Find where the given text appears and provide that cell's center as [x, y] coordinate. 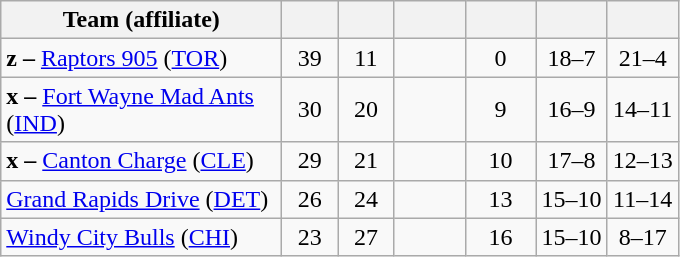
11–14 [642, 199]
10 [500, 161]
x – Fort Wayne Mad Ants (IND) [142, 110]
Grand Rapids Drive (DET) [142, 199]
18–7 [572, 58]
27 [366, 237]
0 [500, 58]
13 [500, 199]
24 [366, 199]
9 [500, 110]
20 [366, 110]
Team (affiliate) [142, 20]
8–17 [642, 237]
16–9 [572, 110]
21–4 [642, 58]
17–8 [572, 161]
29 [310, 161]
16 [500, 237]
x – Canton Charge (CLE) [142, 161]
26 [310, 199]
12–13 [642, 161]
14–11 [642, 110]
39 [310, 58]
21 [366, 161]
11 [366, 58]
30 [310, 110]
23 [310, 237]
Windy City Bulls (CHI) [142, 237]
z – Raptors 905 (TOR) [142, 58]
